Return [X, Y] of the center of cell containing provided text 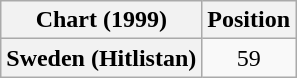
Sweden (Hitlistan) [102, 58]
Position [249, 20]
Chart (1999) [102, 20]
59 [249, 58]
